For the text-containing cell, return its midpoint in (X, Y) coordinate format. 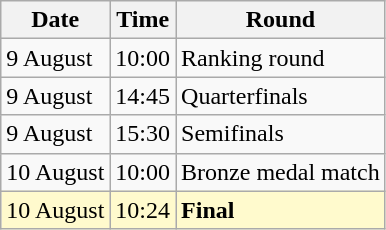
Semifinals (281, 134)
Time (143, 20)
15:30 (143, 134)
Bronze medal match (281, 172)
Date (56, 20)
Quarterfinals (281, 96)
10:24 (143, 210)
Final (281, 210)
Round (281, 20)
Ranking round (281, 58)
14:45 (143, 96)
